Detect which cell encompasses the target text, then output its (X, Y) center coordinate. 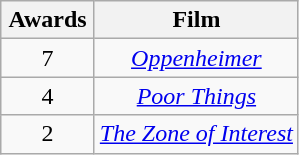
Poor Things (196, 96)
Film (196, 20)
2 (48, 134)
Awards (48, 20)
7 (48, 58)
Oppenheimer (196, 58)
4 (48, 96)
The Zone of Interest (196, 134)
